Return [x, y] of the center of cell containing provided text 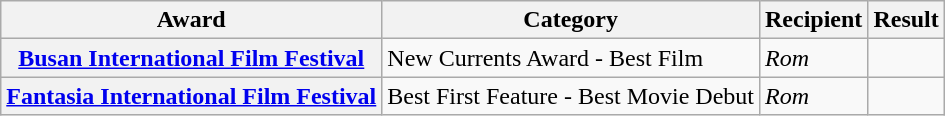
Award [192, 20]
New Currents Award - Best Film [571, 58]
Result [906, 20]
Busan International Film Festival [192, 58]
Recipient [813, 20]
Fantasia International Film Festival [192, 96]
Category [571, 20]
Best First Feature - Best Movie Debut [571, 96]
